Pinpoint the cell where the given text exists, returning its [x, y] midpoint coordinate. 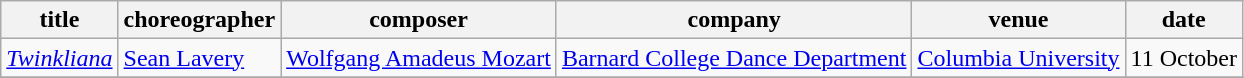
Twinkliana [60, 58]
Barnard College Dance Department [734, 58]
Sean Lavery [200, 58]
Wolfgang Amadeus Mozart [419, 58]
venue [1018, 20]
company [734, 20]
choreographer [200, 20]
11 October [1184, 58]
date [1184, 20]
composer [419, 20]
Columbia University [1018, 58]
title [60, 20]
